Find where the given text appears and provide that cell's center as [x, y] coordinate. 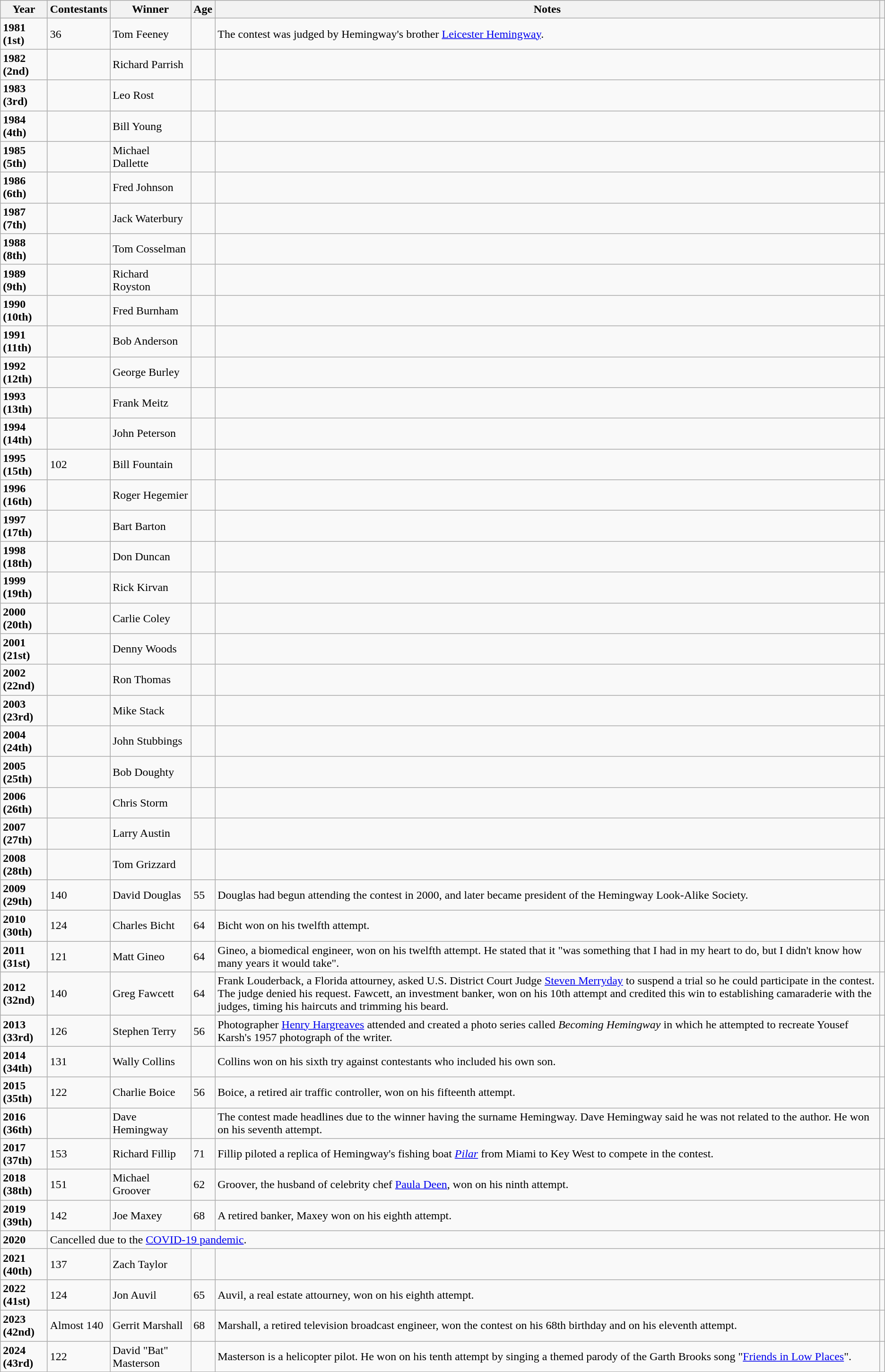
2014 (34th) [24, 1062]
Bill Young [150, 126]
2013 (33rd) [24, 1031]
2003 (23rd) [24, 710]
2024 (43rd) [24, 1356]
George Burley [150, 372]
62 [203, 1185]
2009 (29th) [24, 895]
2015 (35th) [24, 1092]
Jon Auvil [150, 1294]
2018 (38th) [24, 1185]
Chris Storm [150, 803]
Masterson is a helicopter pilot. He won on his tenth attempt by singing a themed parody of the Garth Brooks song "Friends in Low Places". [547, 1356]
Fillip piloted a replica of Hemingway's fishing boat Pilar from Miami to Key West to compete in the contest. [547, 1154]
Greg Fawcett [150, 994]
2011 (31st) [24, 957]
Tom Grizzard [150, 864]
Age [203, 9]
Dave Hemingway [150, 1123]
John Stubbings [150, 741]
137 [78, 1264]
Frank Meitz [150, 403]
Leo Rost [150, 96]
1982 (2nd) [24, 64]
1995 (15th) [24, 464]
Cancelled due to the COVID-19 pandemic. [463, 1240]
Rick Kirvan [150, 587]
Ron Thomas [150, 680]
Mike Stack [150, 710]
2016 (36th) [24, 1123]
2017 (37th) [24, 1154]
1989 (9th) [24, 280]
Roger Hegemier [150, 495]
2005 (25th) [24, 772]
Bart Barton [150, 526]
Carlie Coley [150, 618]
2002 (22nd) [24, 680]
1991 (11th) [24, 341]
John Peterson [150, 434]
1987 (7th) [24, 218]
1981 (1st) [24, 34]
1992 (12th) [24, 372]
55 [203, 895]
Larry Austin [150, 833]
2020 [24, 1240]
Collins won on his sixth try against contestants who included his own son. [547, 1062]
Almost 140 [78, 1326]
1988 (8th) [24, 249]
1986 (6th) [24, 187]
Groover, the husband of celebrity chef Paula Deen, won on his ninth attempt. [547, 1185]
Charlie Boice [150, 1092]
Contestants [78, 9]
2019 (39th) [24, 1215]
2007 (27th) [24, 833]
1993 (13th) [24, 403]
Charles Bicht [150, 926]
Winner [150, 9]
Notes [547, 9]
Fred Burnham [150, 310]
Bob Doughty [150, 772]
Tom Cosselman [150, 249]
Michael Groover [150, 1185]
2004 (24th) [24, 741]
Zach Taylor [150, 1264]
Richard Royston [150, 280]
1996 (16th) [24, 495]
1984 (4th) [24, 126]
Douglas had begun attending the contest in 2000, and later became president of the Hemingway Look-Alike Society. [547, 895]
Auvil, a real estate attourney, won on his eighth attempt. [547, 1294]
1983 (3rd) [24, 96]
2000 (20th) [24, 618]
2006 (26th) [24, 803]
Tom Feeney [150, 34]
71 [203, 1154]
David "Bat" Masterson [150, 1356]
Jack Waterbury [150, 218]
Marshall, a retired television broadcast engineer, won the contest on his 68th birthday and on his eleventh attempt. [547, 1326]
Year [24, 9]
102 [78, 464]
1985 (5th) [24, 157]
Boice, a retired air traffic controller, won on his fifteenth attempt. [547, 1092]
131 [78, 1062]
142 [78, 1215]
65 [203, 1294]
2022 (41st) [24, 1294]
2023 (42nd) [24, 1326]
2010 (30th) [24, 926]
Bill Fountain [150, 464]
1999 (19th) [24, 587]
Richard Parrish [150, 64]
2021 (40th) [24, 1264]
The contest was judged by Hemingway's brother Leicester Hemingway. [547, 34]
1990 (10th) [24, 310]
Matt Gineo [150, 957]
Richard Fillip [150, 1154]
151 [78, 1185]
Wally Collins [150, 1062]
2001 (21st) [24, 649]
Stephen Terry [150, 1031]
Michael Dallette [150, 157]
1998 (18th) [24, 557]
1997 (17th) [24, 526]
121 [78, 957]
Gerrit Marshall [150, 1326]
2012 (32nd) [24, 994]
Fred Johnson [150, 187]
1994 (14th) [24, 434]
Denny Woods [150, 649]
Bob Anderson [150, 341]
126 [78, 1031]
36 [78, 34]
A retired banker, Maxey won on his eighth attempt. [547, 1215]
153 [78, 1154]
Joe Maxey [150, 1215]
Bicht won on his twelfth attempt. [547, 926]
David Douglas [150, 895]
Don Duncan [150, 557]
2008 (28th) [24, 864]
